Locate the cell with the specified text and output its (x, y) center coordinate. 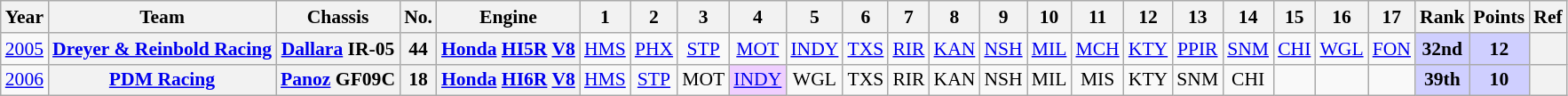
1 (606, 17)
9 (1003, 17)
16 (1341, 17)
PHX (653, 49)
15 (1295, 17)
Chassis (337, 17)
44 (418, 49)
PDM Racing (162, 80)
MIS (1097, 80)
14 (1248, 17)
Dreyer & Reinbold Racing (162, 49)
4 (757, 17)
7 (908, 17)
Engine (508, 17)
Ref (1548, 17)
18 (418, 80)
11 (1097, 17)
MCH (1097, 49)
13 (1197, 17)
32nd (1442, 49)
No. (418, 17)
17 (1392, 17)
39th (1442, 80)
6 (865, 17)
Points (1500, 17)
Team (162, 17)
Year (25, 17)
Honda HI6R V8 (508, 80)
2 (653, 17)
8 (954, 17)
3 (703, 17)
Dallara IR-05 (337, 49)
Honda HI5R V8 (508, 49)
5 (814, 17)
2005 (25, 49)
Rank (1442, 17)
2006 (25, 80)
PPIR (1197, 49)
Panoz GF09C (337, 80)
FON (1392, 49)
